Identify which cell holds the provided text, then report its (x, y) central coordinate. 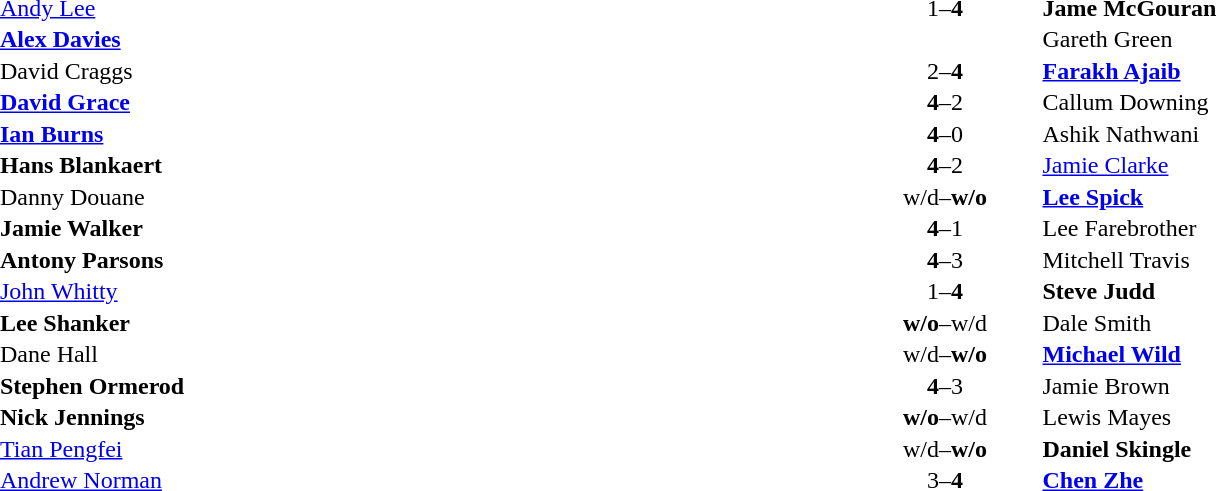
4–1 (944, 229)
1–4 (944, 291)
2–4 (944, 71)
4–0 (944, 134)
